Provide the (x, y) coordinate of the cell's center where the given text is located.  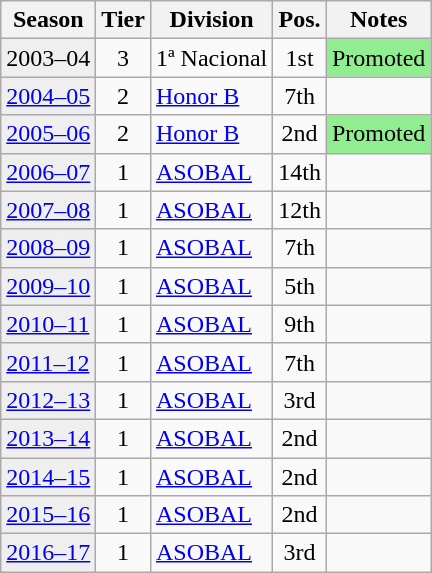
9th (300, 324)
Pos. (300, 20)
1st (300, 58)
2003–04 (48, 58)
2004–05 (48, 96)
2007–08 (48, 210)
2014–15 (48, 477)
2006–07 (48, 172)
2016–17 (48, 553)
1ª Nacional (211, 58)
2015–16 (48, 515)
2009–10 (48, 286)
2005–06 (48, 134)
2012–13 (48, 400)
5th (300, 286)
Season (48, 20)
Division (211, 20)
12th (300, 210)
2010–11 (48, 324)
Notes (378, 20)
14th (300, 172)
2011–12 (48, 362)
2013–14 (48, 438)
3 (124, 58)
Tier (124, 20)
2008–09 (48, 248)
